For the text-containing cell, return its midpoint in (X, Y) coordinate format. 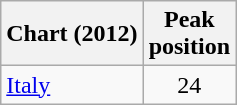
Italy (72, 85)
24 (189, 85)
Peakposition (189, 34)
Chart (2012) (72, 34)
